Return (x, y) of the center of cell containing provided text 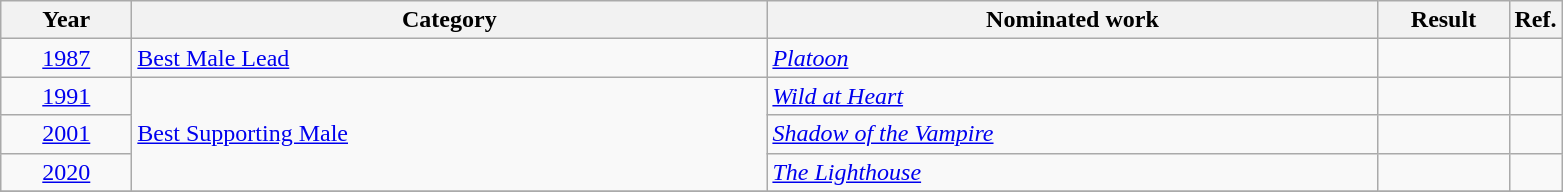
Shadow of the Vampire (1072, 134)
Wild at Heart (1072, 96)
1987 (66, 58)
Year (66, 20)
Best Supporting Male (450, 134)
Ref. (1536, 20)
Nominated work (1072, 20)
2020 (66, 172)
Platoon (1072, 58)
Best Male Lead (450, 58)
1991 (66, 96)
Category (450, 20)
Result (1444, 20)
The Lighthouse (1072, 172)
2001 (66, 134)
